Identify which cell holds the provided text, then report its [x, y] central coordinate. 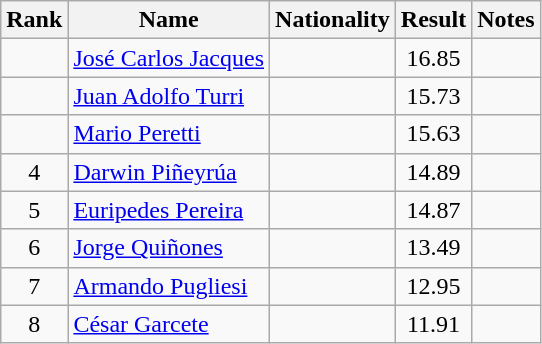
Juan Adolfo Turri [169, 96]
12.95 [433, 286]
Notes [506, 20]
Nationality [333, 20]
15.63 [433, 134]
6 [34, 248]
Mario Peretti [169, 134]
8 [34, 324]
14.87 [433, 210]
5 [34, 210]
Name [169, 20]
José Carlos Jacques [169, 58]
11.91 [433, 324]
Euripedes Pereira [169, 210]
Jorge Quiñones [169, 248]
Result [433, 20]
13.49 [433, 248]
15.73 [433, 96]
7 [34, 286]
César Garcete [169, 324]
14.89 [433, 172]
Armando Pugliesi [169, 286]
4 [34, 172]
Darwin Piñeyrúa [169, 172]
Rank [34, 20]
16.85 [433, 58]
